For the text-containing cell, return its midpoint in [x, y] coordinate format. 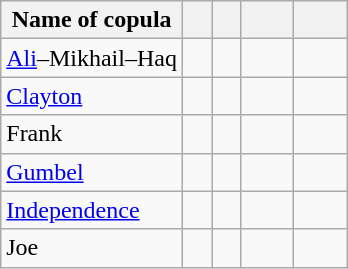
Independence [92, 210]
Frank [92, 134]
Ali–Mikhail–Haq [92, 58]
Name of copula [92, 20]
Clayton [92, 96]
Joe [92, 248]
Gumbel [92, 172]
